Return the (X, Y) coordinate for the center point of the cell that contains the specified text.  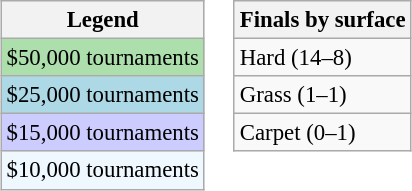
$10,000 tournaments (102, 170)
Grass (1–1) (322, 95)
Carpet (0–1) (322, 133)
Legend (102, 20)
$25,000 tournaments (102, 95)
Hard (14–8) (322, 58)
$50,000 tournaments (102, 58)
Finals by surface (322, 20)
$15,000 tournaments (102, 133)
